Identify which cell holds the provided text, then report its (X, Y) central coordinate. 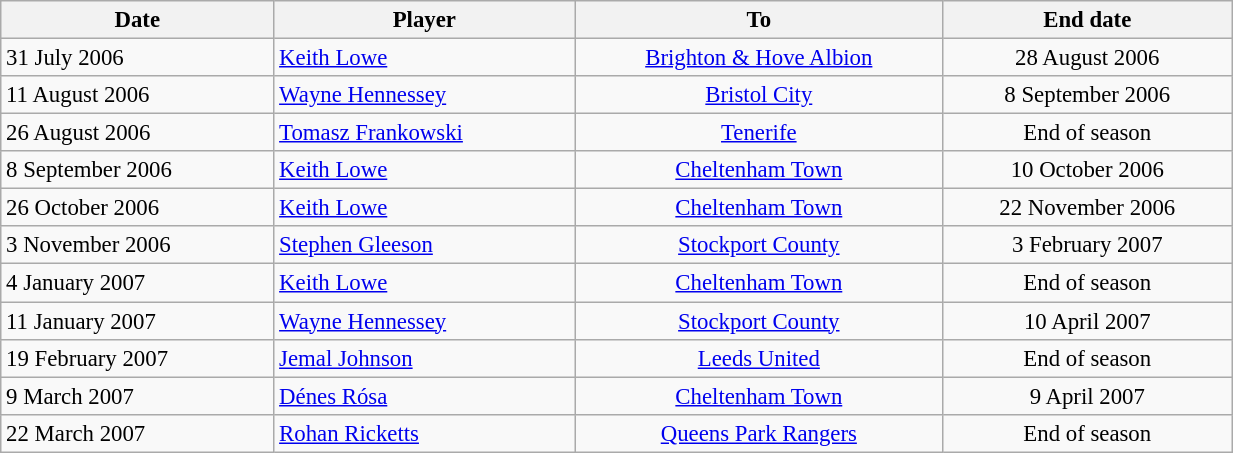
26 October 2006 (138, 208)
Queens Park Rangers (759, 433)
Brighton & Hove Albion (759, 58)
11 January 2007 (138, 321)
3 February 2007 (1088, 245)
9 April 2007 (1088, 396)
Jemal Johnson (424, 358)
22 November 2006 (1088, 208)
19 February 2007 (138, 358)
22 March 2007 (138, 433)
End date (1088, 20)
9 March 2007 (138, 396)
26 August 2006 (138, 133)
10 April 2007 (1088, 321)
28 August 2006 (1088, 58)
10 October 2006 (1088, 170)
Date (138, 20)
Tomasz Frankowski (424, 133)
Dénes Rósa (424, 396)
Bristol City (759, 95)
11 August 2006 (138, 95)
Tenerife (759, 133)
3 November 2006 (138, 245)
31 July 2006 (138, 58)
4 January 2007 (138, 283)
Leeds United (759, 358)
To (759, 20)
Rohan Ricketts (424, 433)
Player (424, 20)
Stephen Gleeson (424, 245)
